Search for the cell housing the specified text and yield its [X, Y] center coordinate. 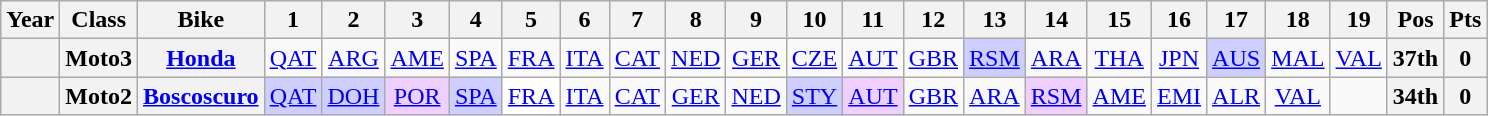
7 [637, 20]
CZE [814, 58]
13 [995, 20]
STY [814, 96]
10 [814, 20]
8 [696, 20]
12 [933, 20]
Year [30, 20]
Class [99, 20]
ALR [1236, 96]
POR [417, 96]
14 [1056, 20]
1 [293, 20]
15 [1119, 20]
6 [584, 20]
11 [873, 20]
ARG [354, 58]
JPN [1178, 58]
9 [756, 20]
2 [354, 20]
37th [1415, 58]
17 [1236, 20]
AUS [1236, 58]
Honda [202, 58]
Moto3 [99, 58]
Boscoscuro [202, 96]
Pos [1415, 20]
34th [1415, 96]
THA [1119, 58]
5 [531, 20]
18 [1298, 20]
DOH [354, 96]
MAL [1298, 58]
4 [476, 20]
EMI [1178, 96]
3 [417, 20]
19 [1358, 20]
Bike [202, 20]
Pts [1466, 20]
Moto2 [99, 96]
16 [1178, 20]
